Identify which cell holds the provided text, then report its [x, y] central coordinate. 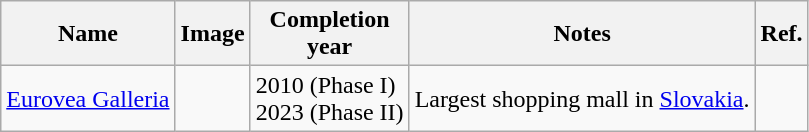
2010 (Phase I)2023 (Phase II) [330, 98]
Completionyear [330, 34]
Largest shopping mall in Slovakia. [582, 98]
Eurovea Galleria [88, 98]
Name [88, 34]
Image [212, 34]
Notes [582, 34]
Ref. [782, 34]
